From the cell containing the given text, extract its center point as (X, Y) coordinate. 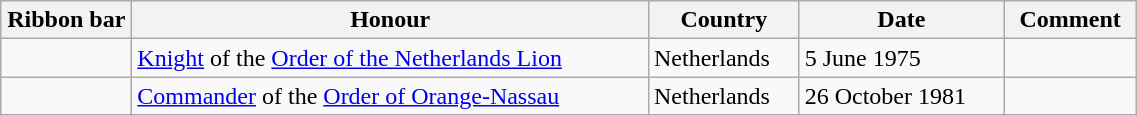
Comment (1070, 20)
5 June 1975 (901, 58)
Date (901, 20)
Ribbon bar (66, 20)
Country (724, 20)
26 October 1981 (901, 96)
Honour (390, 20)
Knight of the Order of the Netherlands Lion (390, 58)
Commander of the Order of Orange-Nassau (390, 96)
